Extract the [x, y] coordinate from the center of the cell holding the provided text.  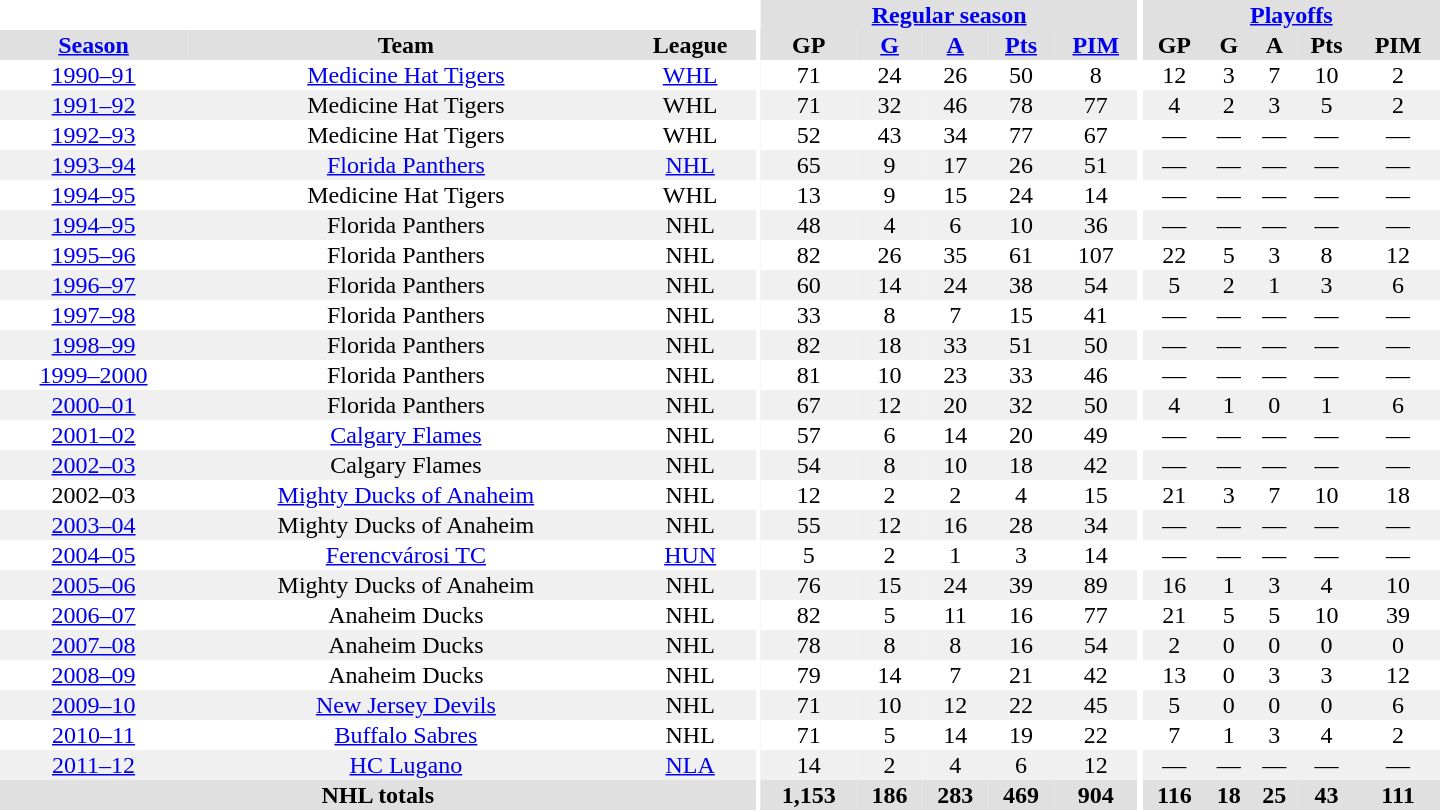
81 [809, 375]
1993–94 [94, 165]
2009–10 [94, 705]
Team [406, 45]
23 [955, 375]
1997–98 [94, 315]
2008–09 [94, 675]
Playoffs [1292, 15]
New Jersey Devils [406, 705]
19 [1021, 735]
1990–91 [94, 75]
52 [809, 135]
111 [1398, 795]
89 [1096, 585]
League [690, 45]
1999–2000 [94, 375]
1992–93 [94, 135]
2011–12 [94, 765]
Ferencvárosi TC [406, 555]
2001–02 [94, 435]
2005–06 [94, 585]
41 [1096, 315]
1996–97 [94, 285]
2010–11 [94, 735]
Season [94, 45]
65 [809, 165]
116 [1175, 795]
2007–08 [94, 645]
17 [955, 165]
283 [955, 795]
11 [955, 615]
45 [1096, 705]
2003–04 [94, 525]
28 [1021, 525]
48 [809, 225]
1991–92 [94, 105]
60 [809, 285]
469 [1021, 795]
Regular season [950, 15]
61 [1021, 255]
NHL totals [378, 795]
107 [1096, 255]
186 [890, 795]
NLA [690, 765]
49 [1096, 435]
38 [1021, 285]
2006–07 [94, 615]
36 [1096, 225]
2000–01 [94, 405]
1995–96 [94, 255]
1998–99 [94, 345]
904 [1096, 795]
2004–05 [94, 555]
Buffalo Sabres [406, 735]
79 [809, 675]
35 [955, 255]
HC Lugano [406, 765]
57 [809, 435]
55 [809, 525]
HUN [690, 555]
76 [809, 585]
1,153 [809, 795]
25 [1274, 795]
